Return the (X, Y) coordinate for the center point of the cell that contains the specified text.  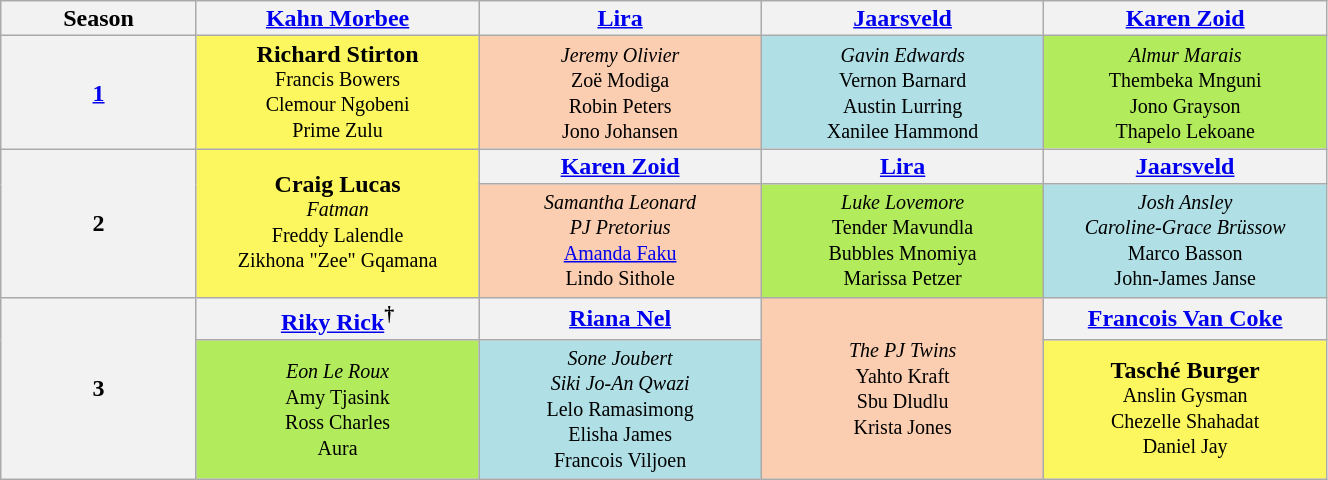
Almur MaraisThembeka MnguniJono GraysonThapelo Lekoane (1186, 92)
Luke LovemoreTender MavundlaBubbles MnomiyaMarissa Petzer (902, 240)
Josh AnsleyCaroline-Grace BrüssowMarco BassonJohn-James Janse (1186, 240)
Gavin EdwardsVernon BarnardAustin LurringXanilee Hammond (902, 92)
2 (99, 223)
Jeremy OlivierZoë ModigaRobin PetersJono Johansen (620, 92)
Kahn Morbee (338, 18)
Sone JoubertSiki Jo-An QwaziLelo RamasimongElisha JamesFrancois Viljoen (620, 410)
Eon Le RouxAmy TjasinkRoss CharlesAura (338, 410)
Riana Nel (620, 318)
Samantha LeonardPJ PretoriusAmanda FakuLindo Sithole (620, 240)
Riky Rick† (338, 318)
Tasché BurgerAnslin GysmanChezelle ShahadatDaniel Jay (1186, 410)
1 (99, 92)
Francois Van Coke (1186, 318)
Craig LucasFatmanFreddy LalendleZikhona "Zee" Gqamana (338, 223)
Season (99, 18)
Richard StirtonFrancis BowersClemour NgobeniPrime Zulu (338, 92)
3 (99, 388)
The PJ TwinsYahto KraftSbu DludluKrista Jones (902, 388)
